Capture the cell that displays the provided text and extract its (x, y) central coordinate. 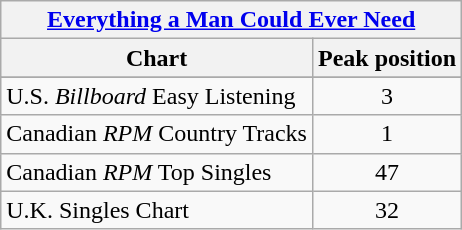
Peak position (386, 58)
3 (386, 96)
32 (386, 210)
Canadian RPM Country Tracks (157, 134)
47 (386, 172)
Canadian RPM Top Singles (157, 172)
Chart (157, 58)
Everything a Man Could Ever Need (232, 20)
U.K. Singles Chart (157, 210)
U.S. Billboard Easy Listening (157, 96)
1 (386, 134)
